Extract the [X, Y] coordinate from the center of the cell holding the provided text.  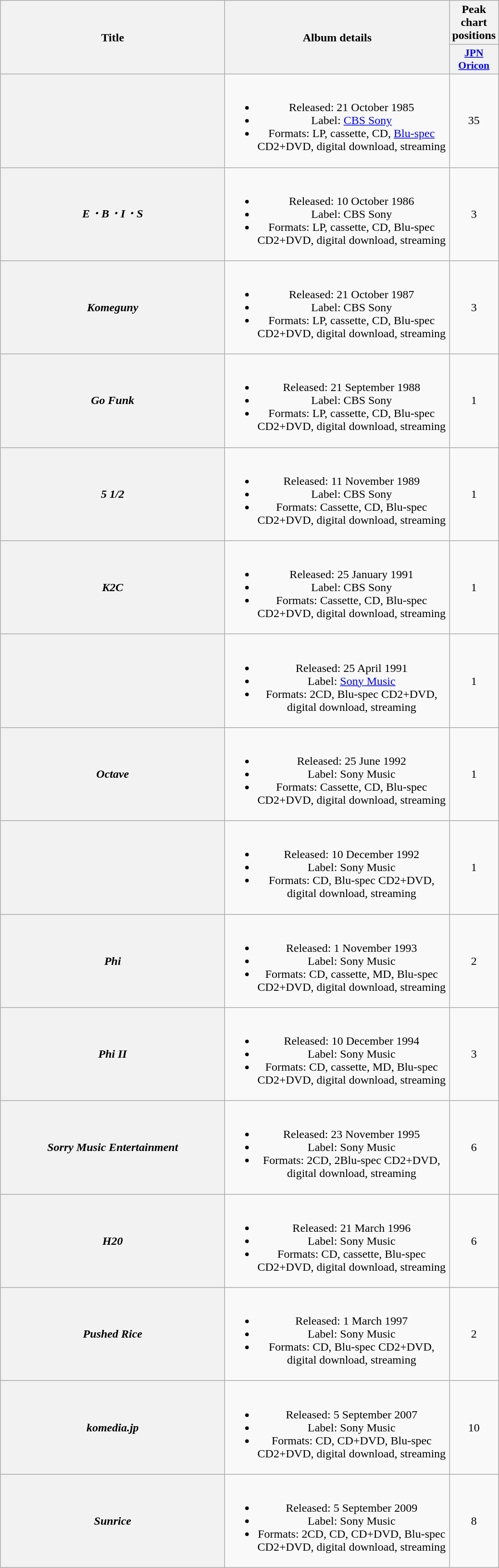
Released: 10 December 1992Label: Sony MusicFormats: CD, Blu-spec CD2+DVD, digital download, streaming [337, 867]
Released: 21 March 1996Label: Sony MusicFormats: CD, cassette, Blu-spec CD2+DVD, digital download, streaming [337, 1241]
35 [474, 121]
Released: 1 March 1997Label: Sony MusicFormats: CD, Blu-spec CD2+DVD, digital download, streaming [337, 1334]
Released: 21 September 1988Label: CBS SonyFormats: LP, cassette, CD, Blu-spec CD2+DVD, digital download, streaming [337, 401]
Sorry Music Entertainment [112, 1148]
Released: 25 April 1991Label: Sony MusicFormats: 2CD, Blu-spec CD2+DVD, digital download, streaming [337, 681]
8 [474, 1521]
E・B・I・S [112, 214]
Released: 10 December 1994Label: Sony MusicFormats: CD, cassette, MD, Blu-spec CD2+DVD, digital download, streaming [337, 1054]
Released: 11 November 1989Label: CBS SonyFormats: Cassette, CD, Blu-spec CD2+DVD, digital download, streaming [337, 494]
Title [112, 38]
Phi II [112, 1054]
Released: 5 September 2009Label: Sony MusicFormats: 2CD, CD, CD+DVD, Blu-spec CD2+DVD, digital download, streaming [337, 1521]
Octave [112, 774]
Album details [337, 38]
Komeguny [112, 307]
K2C [112, 587]
Phi [112, 961]
Released: 21 October 1985Label: CBS SonyFormats: LP, cassette, CD, Blu-spec CD2+DVD, digital download, streaming [337, 121]
JPNOricon [474, 60]
Released: 25 January 1991Label: CBS SonyFormats: Cassette, CD, Blu-spec CD2+DVD, digital download, streaming [337, 587]
Released: 1 November 1993Label: Sony MusicFormats: CD, cassette, MD, Blu-spec CD2+DVD, digital download, streaming [337, 961]
Released: 21 October 1987Label: CBS SonyFormats: LP, cassette, CD, Blu-spec CD2+DVD, digital download, streaming [337, 307]
Released: 25 June 1992Label: Sony MusicFormats: Cassette, CD, Blu-spec CD2+DVD, digital download, streaming [337, 774]
Pushed Rice [112, 1334]
Released: 5 September 2007Label: Sony MusicFormats: CD, CD+DVD, Blu-spec CD2+DVD, digital download, streaming [337, 1428]
Released: 10 October 1986Label: CBS SonyFormats: LP, cassette, CD, Blu-spec CD2+DVD, digital download, streaming [337, 214]
Sunrice [112, 1521]
Go Funk [112, 401]
Peak chart positions [474, 23]
5 1/2 [112, 494]
10 [474, 1428]
H20 [112, 1241]
Released: 23 November 1995Label: Sony MusicFormats: 2CD, 2Blu-spec CD2+DVD, digital download, streaming [337, 1148]
komedia.jp [112, 1428]
